Determine the (X, Y) coordinate at the center of the cell enclosing the given text.  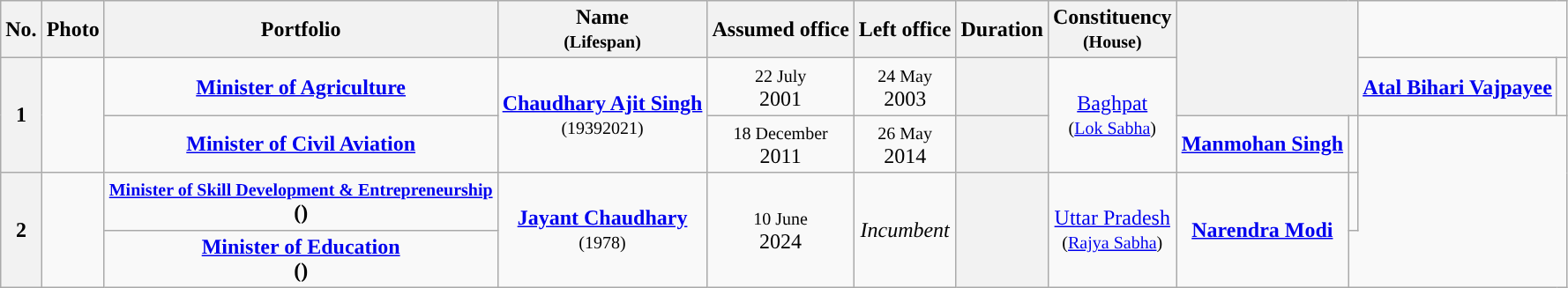
Jayant Chaudhary(1978) (602, 230)
Atal Bihari Vajpayee (1458, 86)
Constituency(House) (1112, 30)
Assumed office (780, 30)
Manmohan Singh (1262, 144)
Narendra Modi (1262, 230)
18 December2011 (780, 144)
Incumbent (905, 230)
Minister of Agriculture (301, 86)
2 (21, 230)
1 (21, 115)
Uttar Pradesh(Rajya Sabha) (1112, 230)
Photo (72, 30)
Minister of Skill Development & Entrepreneurship() (301, 201)
22 July2001 (780, 86)
Minister of Education() (301, 259)
Minister of Civil Aviation (301, 144)
26 May2014 (905, 144)
24 May2003 (905, 86)
Name(Lifespan) (602, 30)
Portfolio (301, 30)
Chaudhary Ajit Singh(19392021) (602, 115)
10 June2024 (780, 230)
Duration (1002, 30)
Left office (905, 30)
No. (21, 30)
Baghpat(Lok Sabha) (1112, 115)
